Return the [X, Y] coordinate for the center point of the cell that contains the specified text.  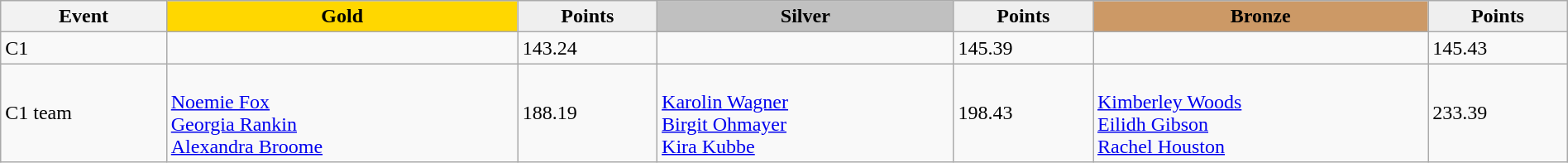
Karolin WagnerBirgit OhmayerKira Kubbe [806, 113]
Silver [806, 17]
233.39 [1499, 113]
C1 team [84, 113]
143.24 [587, 48]
Gold [342, 17]
Event [84, 17]
145.43 [1499, 48]
188.19 [587, 113]
C1 [84, 48]
Noemie FoxGeorgia RankinAlexandra Broome [342, 113]
Bronze [1260, 17]
145.39 [1023, 48]
198.43 [1023, 113]
Kimberley WoodsEilidh GibsonRachel Houston [1260, 113]
